From the cell containing the given text, extract its center point as [X, Y] coordinate. 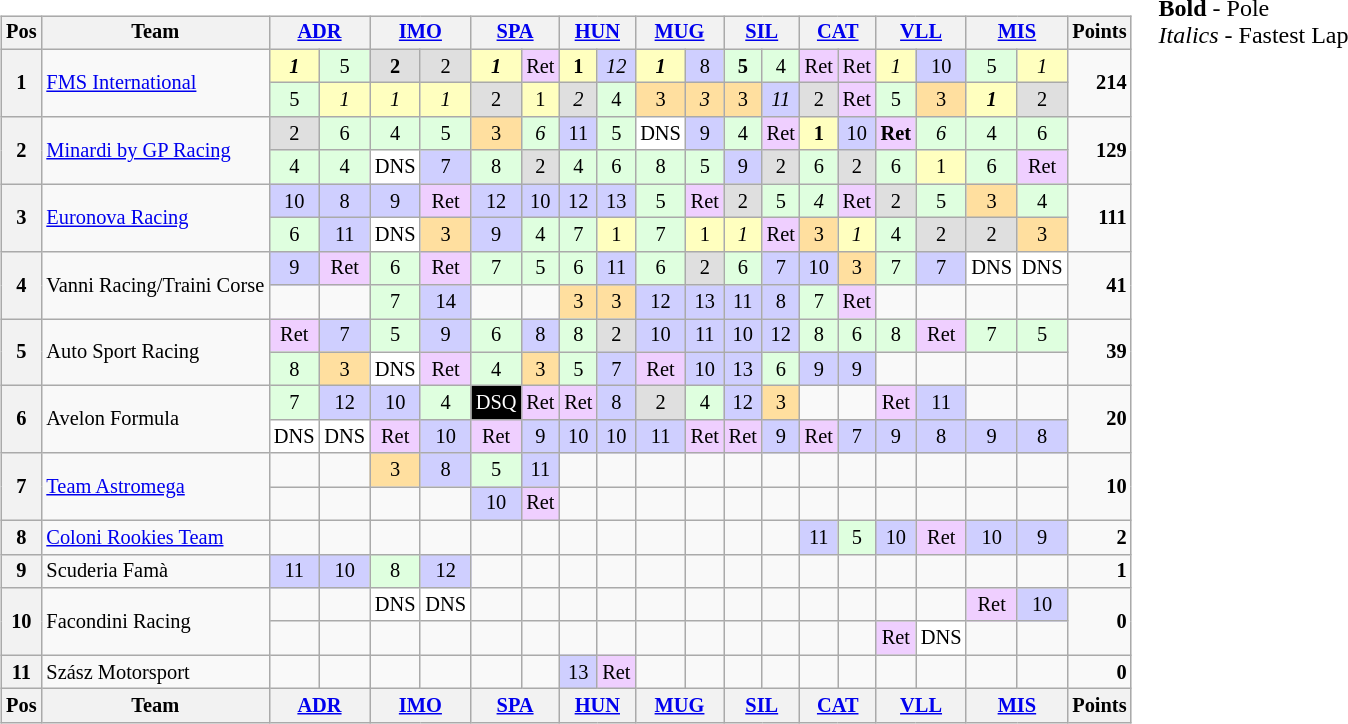
111 [1099, 218]
20 [1099, 420]
Coloni Rookies Team [155, 537]
14 [445, 302]
Facondini Racing [155, 622]
214 [1099, 82]
Team Astromega [155, 486]
39 [1099, 352]
Minardi by GP Racing [155, 150]
Auto Sport Racing [155, 352]
Vanni Racing/Traini Corse [155, 284]
41 [1099, 284]
129 [1099, 150]
FMS International [155, 82]
Scuderia Famà [155, 571]
Euronova Racing [155, 218]
DSQ [496, 403]
Avelon Formula [155, 420]
Szász Motorsport [155, 672]
